Capture the cell that displays the provided text and extract its [X, Y] central coordinate. 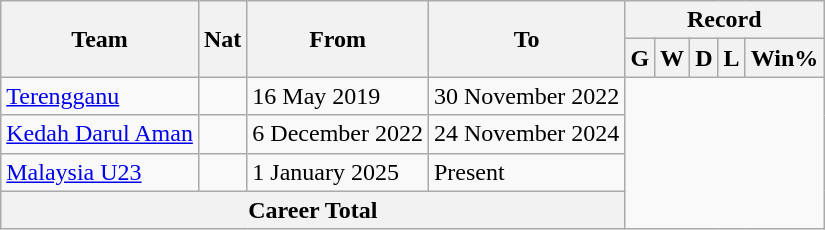
Present [526, 172]
Nat [222, 39]
Team [100, 39]
W [672, 58]
24 November 2024 [526, 134]
Kedah Darul Aman [100, 134]
Career Total [313, 210]
D [704, 58]
16 May 2019 [338, 96]
L [732, 58]
1 January 2025 [338, 172]
From [338, 39]
Win% [784, 58]
Terengganu [100, 96]
G [640, 58]
Record [724, 20]
30 November 2022 [526, 96]
Malaysia U23 [100, 172]
6 December 2022 [338, 134]
To [526, 39]
